For the text-containing cell, return its midpoint in (X, Y) coordinate format. 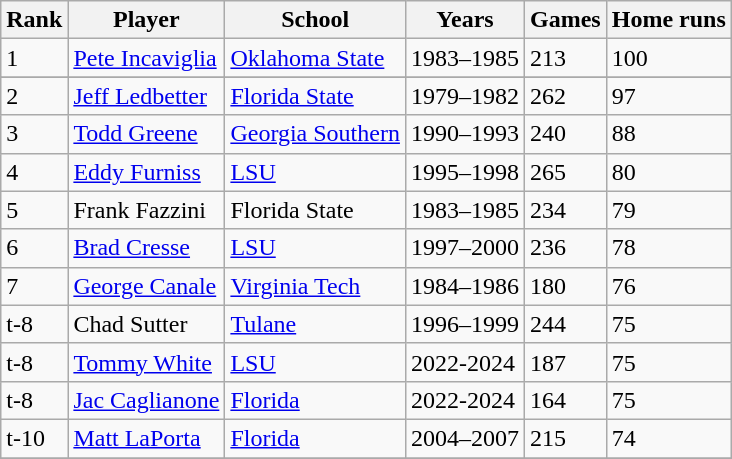
6 (34, 248)
1979–1982 (464, 96)
1990–1993 (464, 134)
t-10 (34, 438)
76 (668, 286)
Tommy White (146, 362)
Games (566, 20)
Todd Greene (146, 134)
215 (566, 438)
80 (668, 172)
74 (668, 438)
Tulane (316, 324)
3 (34, 134)
Brad Cresse (146, 248)
164 (566, 400)
1995–1998 (464, 172)
Virginia Tech (316, 286)
2 (34, 96)
George Canale (146, 286)
Matt LaPorta (146, 438)
4 (34, 172)
236 (566, 248)
180 (566, 286)
97 (668, 96)
Player (146, 20)
Home runs (668, 20)
187 (566, 362)
262 (566, 96)
Oklahoma State (316, 58)
100 (668, 58)
213 (566, 58)
234 (566, 210)
1997–2000 (464, 248)
78 (668, 248)
2004–2007 (464, 438)
79 (668, 210)
88 (668, 134)
1996–1999 (464, 324)
1984–1986 (464, 286)
240 (566, 134)
Jeff Ledbetter (146, 96)
1 (34, 58)
Rank (34, 20)
265 (566, 172)
Years (464, 20)
Jac Caglianone (146, 400)
Chad Sutter (146, 324)
Georgia Southern (316, 134)
5 (34, 210)
7 (34, 286)
Eddy Furniss (146, 172)
244 (566, 324)
Pete Incaviglia (146, 58)
Frank Fazzini (146, 210)
School (316, 20)
